Detect which cell encompasses the target text, then output its [X, Y] center coordinate. 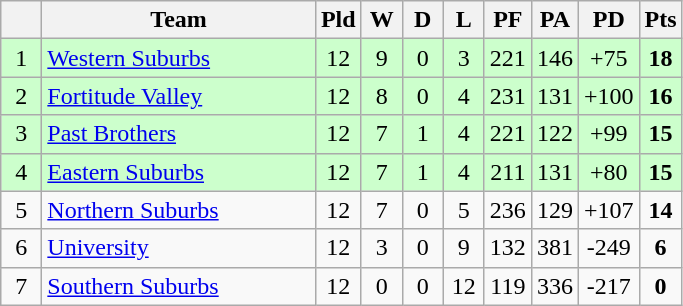
Past Brothers [179, 134]
+75 [608, 58]
336 [554, 286]
8 [382, 96]
146 [554, 58]
+99 [608, 134]
18 [660, 58]
University [179, 248]
236 [508, 210]
Southern Suburbs [179, 286]
+100 [608, 96]
D [422, 20]
Team [179, 20]
Pts [660, 20]
W [382, 20]
Fortitude Valley [179, 96]
129 [554, 210]
Northern Suburbs [179, 210]
211 [508, 172]
L [464, 20]
122 [554, 134]
+80 [608, 172]
-217 [608, 286]
14 [660, 210]
Eastern Suburbs [179, 172]
+107 [608, 210]
PD [608, 20]
132 [508, 248]
PA [554, 20]
Western Suburbs [179, 58]
16 [660, 96]
231 [508, 96]
PF [508, 20]
2 [22, 96]
119 [508, 286]
-249 [608, 248]
381 [554, 248]
Pld [338, 20]
